For the text-containing cell, return its midpoint in (X, Y) coordinate format. 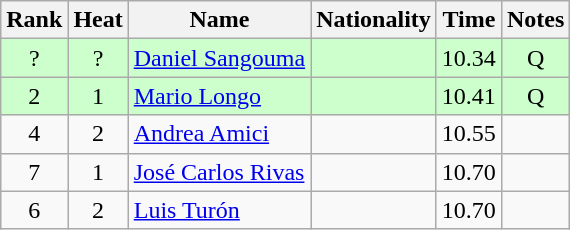
Time (468, 20)
Notes (535, 20)
10.41 (468, 96)
Daniel Sangouma (219, 58)
Nationality (374, 20)
Heat (98, 20)
Rank (34, 20)
4 (34, 134)
Name (219, 20)
Luis Turón (219, 210)
José Carlos Rivas (219, 172)
6 (34, 210)
7 (34, 172)
10.34 (468, 58)
Mario Longo (219, 96)
Andrea Amici (219, 134)
10.55 (468, 134)
